Capture the cell that displays the provided text and extract its (x, y) central coordinate. 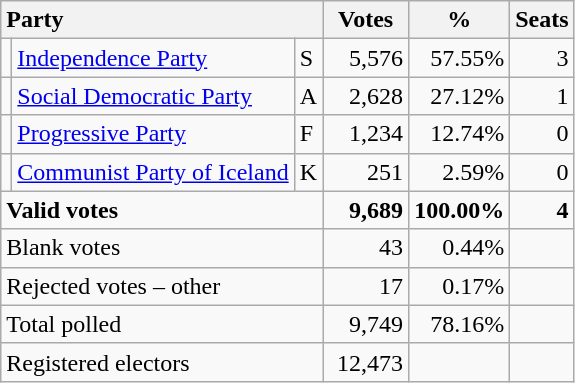
Social Democratic Party (153, 96)
12.74% (460, 134)
2.59% (460, 172)
0.17% (460, 286)
K (308, 172)
Progressive Party (153, 134)
251 (366, 172)
27.12% (460, 96)
4 (542, 210)
3 (542, 58)
1,234 (366, 134)
12,473 (366, 362)
Registered electors (162, 362)
Valid votes (162, 210)
78.16% (460, 324)
Rejected votes – other (162, 286)
Seats (542, 20)
2,628 (366, 96)
Communist Party of Iceland (153, 172)
% (460, 20)
57.55% (460, 58)
Total polled (162, 324)
S (308, 58)
9,689 (366, 210)
100.00% (460, 210)
1 (542, 96)
0.44% (460, 248)
A (308, 96)
17 (366, 286)
43 (366, 248)
9,749 (366, 324)
F (308, 134)
Blank votes (162, 248)
5,576 (366, 58)
Party (162, 20)
Votes (366, 20)
Independence Party (153, 58)
